Search for the cell housing the specified text and yield its [X, Y] center coordinate. 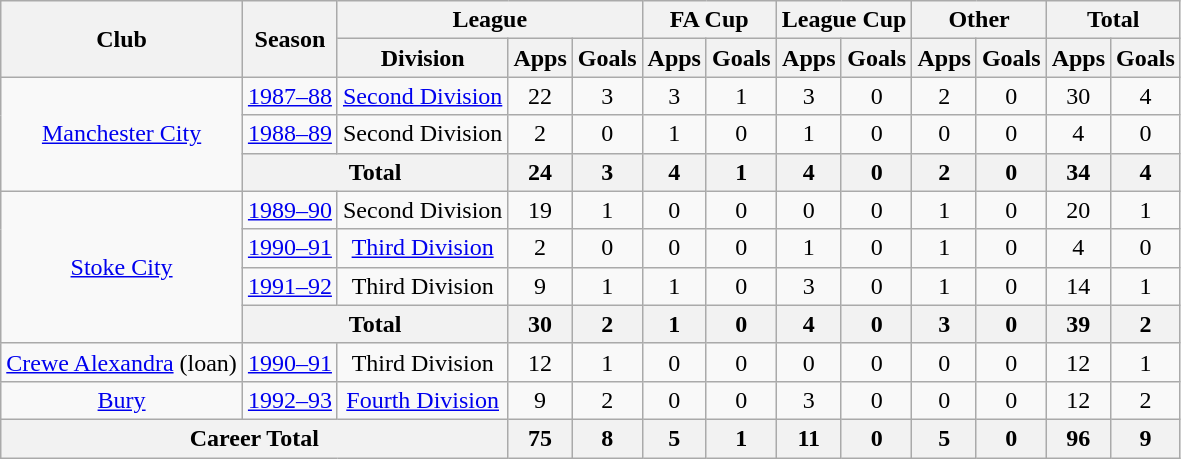
1992–93 [290, 400]
1991–92 [290, 286]
39 [1078, 324]
Crewe Alexandra (loan) [122, 362]
24 [540, 172]
22 [540, 96]
Club [122, 39]
Career Total [254, 438]
1988–89 [290, 134]
96 [1078, 438]
Manchester City [122, 134]
League Cup [844, 20]
Stoke City [122, 267]
Bury [122, 400]
34 [1078, 172]
League [490, 20]
1987–88 [290, 96]
11 [808, 438]
1989–90 [290, 210]
Other [979, 20]
Fourth Division [422, 400]
75 [540, 438]
19 [540, 210]
Division [422, 58]
14 [1078, 286]
20 [1078, 210]
8 [607, 438]
Season [290, 39]
FA Cup [709, 20]
